Search for the cell housing the specified text and yield its [X, Y] center coordinate. 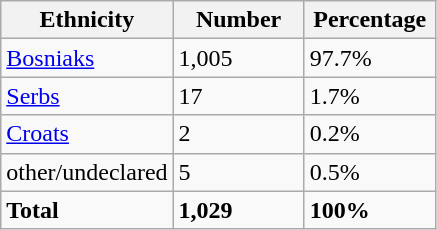
Serbs [87, 96]
Bosniaks [87, 58]
17 [238, 96]
100% [370, 210]
Ethnicity [87, 20]
Number [238, 20]
0.5% [370, 172]
5 [238, 172]
97.7% [370, 58]
Total [87, 210]
1,005 [238, 58]
1,029 [238, 210]
Croats [87, 134]
0.2% [370, 134]
other/undeclared [87, 172]
2 [238, 134]
Percentage [370, 20]
1.7% [370, 96]
